Locate the cell with the specified text and output its [X, Y] center coordinate. 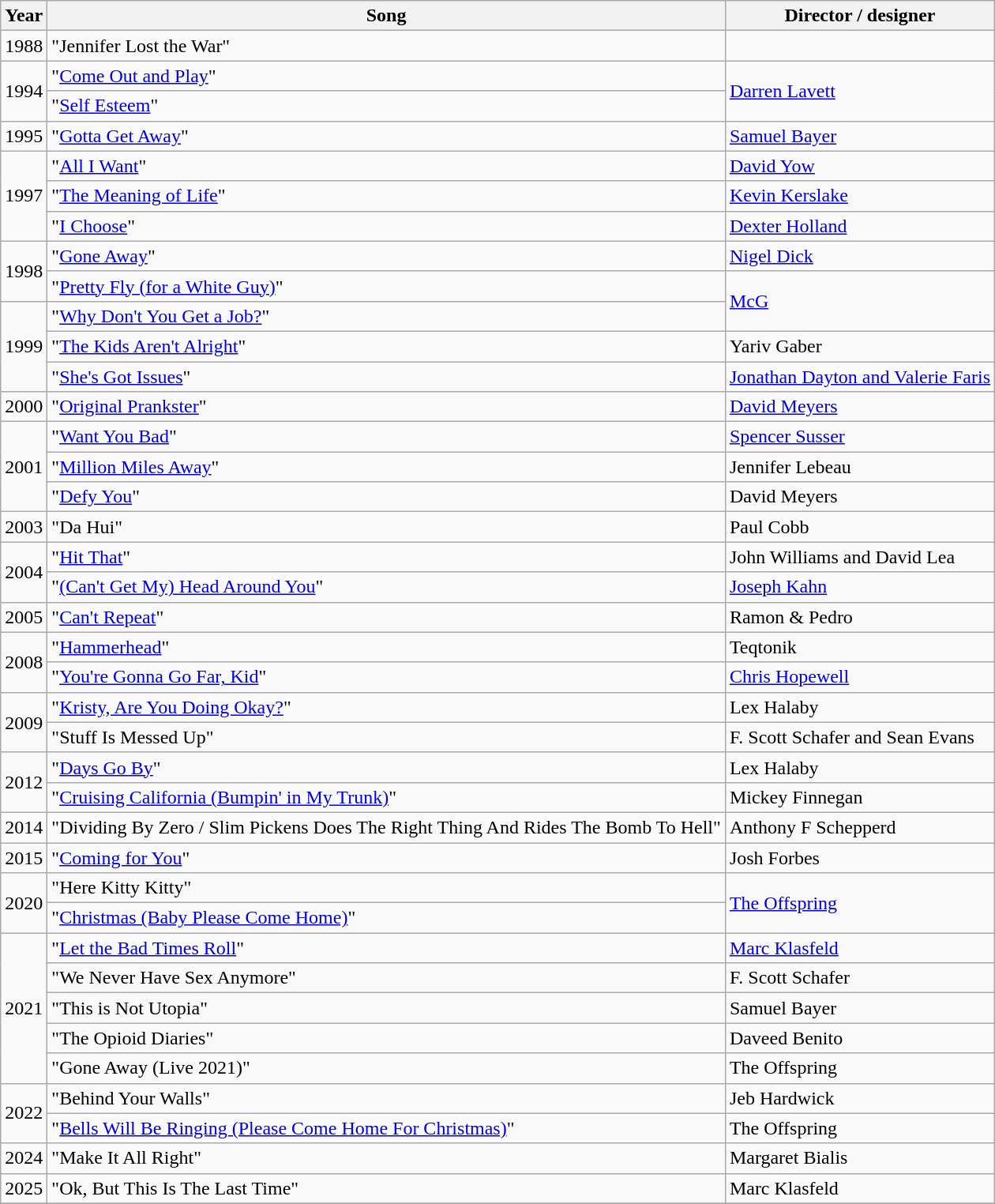
2000 [24, 407]
Mickey Finnegan [859, 797]
"Want You Bad" [387, 437]
Chris Hopewell [859, 677]
"Cruising California (Bumpin' in My Trunk)" [387, 797]
"We Never Have Sex Anymore" [387, 978]
"Gone Away (Live 2021)" [387, 1068]
Anthony F Schepperd [859, 827]
Spencer Susser [859, 437]
"Jennifer Lost the War" [387, 46]
2004 [24, 572]
"Ok, But This Is The Last Time" [387, 1188]
Daveed Benito [859, 1038]
Dexter Holland [859, 226]
1994 [24, 91]
2005 [24, 617]
Ramon & Pedro [859, 617]
Year [24, 16]
"The Opioid Diaries" [387, 1038]
2008 [24, 662]
"I Choose" [387, 226]
2015 [24, 857]
"Here Kitty Kitty" [387, 888]
"Days Go By" [387, 767]
"The Kids Aren't Alright" [387, 346]
Kevin Kerslake [859, 196]
Jennifer Lebeau [859, 467]
"Dividing By Zero / Slim Pickens Does The Right Thing And Rides The Bomb To Hell" [387, 827]
"Pretty Fly (for a White Guy)" [387, 286]
"Da Hui" [387, 527]
"Behind Your Walls" [387, 1098]
Director / designer [859, 16]
"She's Got Issues" [387, 377]
"Kristy, Are You Doing Okay?" [387, 707]
"Hit That" [387, 557]
"This is Not Utopia" [387, 1008]
F. Scott Schafer and Sean Evans [859, 737]
Margaret Bialis [859, 1158]
1999 [24, 346]
Paul Cobb [859, 527]
Jonathan Dayton and Valerie Faris [859, 377]
"You're Gonna Go Far, Kid" [387, 677]
"Coming for You" [387, 857]
1995 [24, 136]
David Yow [859, 166]
1997 [24, 196]
"Bells Will Be Ringing (Please Come Home For Christmas)" [387, 1128]
Jeb Hardwick [859, 1098]
Yariv Gaber [859, 346]
"Come Out and Play" [387, 76]
"Million Miles Away" [387, 467]
"Make It All Right" [387, 1158]
"Hammerhead" [387, 647]
John Williams and David Lea [859, 557]
McG [859, 301]
"Defy You" [387, 497]
2012 [24, 782]
Nigel Dick [859, 256]
2021 [24, 1008]
2020 [24, 903]
2022 [24, 1113]
"Gone Away" [387, 256]
2009 [24, 722]
"Can't Repeat" [387, 617]
1998 [24, 271]
"Original Prankster" [387, 407]
Darren Lavett [859, 91]
1988 [24, 46]
2025 [24, 1188]
2003 [24, 527]
"Gotta Get Away" [387, 136]
Teqtonik [859, 647]
Song [387, 16]
F. Scott Schafer [859, 978]
"Self Esteem" [387, 106]
"All I Want" [387, 166]
Joseph Kahn [859, 587]
"Christmas (Baby Please Come Home)" [387, 918]
"Let the Bad Times Roll" [387, 948]
Josh Forbes [859, 857]
"Stuff Is Messed Up" [387, 737]
"Why Don't You Get a Job?" [387, 316]
"(Can't Get My) Head Around You" [387, 587]
2024 [24, 1158]
2014 [24, 827]
"The Meaning of Life" [387, 196]
2001 [24, 467]
